Identify which cell holds the provided text, then report its [x, y] central coordinate. 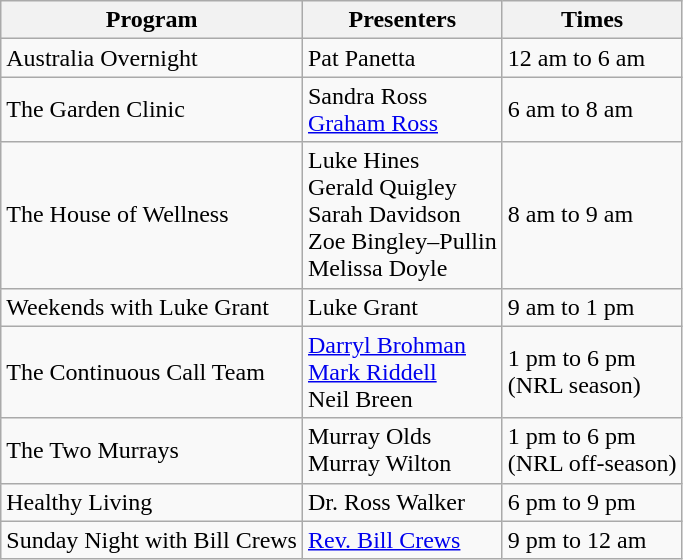
Sandra Ross Graham Ross [402, 110]
Rev. Bill Crews [402, 540]
9 am to 1 pm [592, 307]
1 pm to 6 pm (NRL season) [592, 372]
6 pm to 9 pm [592, 502]
Luke Hines Gerald Quigley Sarah Davidson Zoe Bingley–Pullin Melissa Doyle [402, 215]
12 am to 6 am [592, 58]
Pat Panetta [402, 58]
Sunday Night with Bill Crews [152, 540]
Dr. Ross Walker [402, 502]
Program [152, 20]
Healthy Living [152, 502]
1 pm to 6 pm (NRL off-season) [592, 450]
8 am to 9 am [592, 215]
6 am to 8 am [592, 110]
The Garden Clinic [152, 110]
Australia Overnight [152, 58]
Times [592, 20]
The Continuous Call Team [152, 372]
Presenters [402, 20]
Murray OldsMurray Wilton [402, 450]
9 pm to 12 am [592, 540]
Weekends with Luke Grant [152, 307]
The House of Wellness [152, 215]
Luke Grant [402, 307]
Darryl Brohman Mark Riddell Neil Breen [402, 372]
The Two Murrays [152, 450]
